For the text-containing cell, return its midpoint in (x, y) coordinate format. 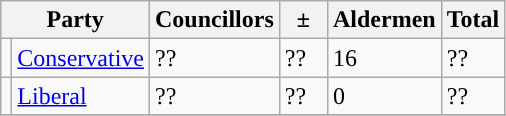
Aldermen (384, 20)
± (303, 20)
16 (384, 58)
Liberal (81, 96)
0 (384, 96)
Councillors (215, 20)
Party (76, 20)
Conservative (81, 58)
Total (473, 20)
